Extract the [X, Y] coordinate from the center of the cell holding the provided text.  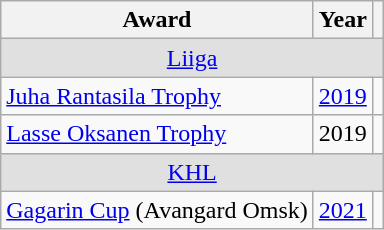
Liiga [192, 58]
KHL [192, 172]
2021 [342, 210]
Award [158, 20]
Year [342, 20]
Juha Rantasila Trophy [158, 96]
Lasse Oksanen Trophy [158, 134]
Gagarin Cup (Avangard Omsk) [158, 210]
